Scan for the cell matching the given text and deliver its (x, y) coordinate at center. 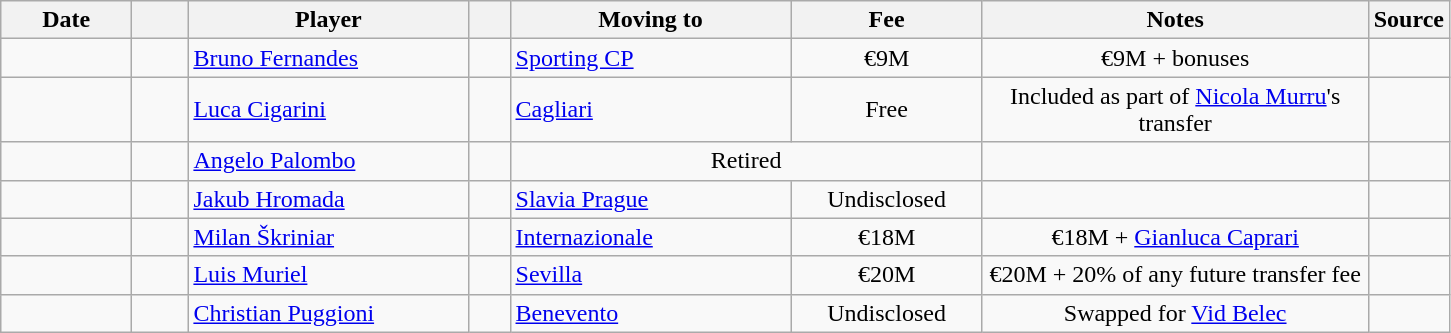
Free (886, 110)
Christian Puggioni (328, 313)
€20M (886, 275)
€20M + 20% of any future transfer fee (1175, 275)
Milan Škriniar (328, 237)
Included as part of Nicola Murru's transfer (1175, 110)
€9M (886, 58)
€9M + bonuses (1175, 58)
Player (328, 20)
Benevento (650, 313)
Moving to (650, 20)
Notes (1175, 20)
Sevilla (650, 275)
Slavia Prague (650, 199)
Cagliari (650, 110)
Luis Muriel (328, 275)
Swapped for Vid Belec (1175, 313)
Retired (746, 161)
Sporting CP (650, 58)
Source (1408, 20)
Luca Cigarini (328, 110)
Fee (886, 20)
Angelo Palombo (328, 161)
€18M (886, 237)
€18M + Gianluca Caprari (1175, 237)
Date (66, 20)
Internazionale (650, 237)
Bruno Fernandes (328, 58)
Jakub Hromada (328, 199)
